Return the [x, y] coordinate for the center point of the cell that contains the specified text.  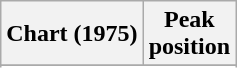
Peak position [189, 34]
Chart (1975) [72, 34]
